Pinpoint the cell where the given text exists, returning its (x, y) midpoint coordinate. 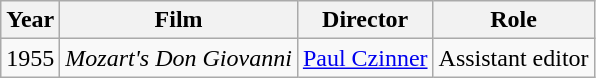
Director (365, 20)
Paul Czinner (365, 58)
Mozart's Don Giovanni (179, 58)
Role (514, 20)
Film (179, 20)
Assistant editor (514, 58)
1955 (30, 58)
Year (30, 20)
